Extract the (x, y) coordinate from the center of the cell holding the provided text.  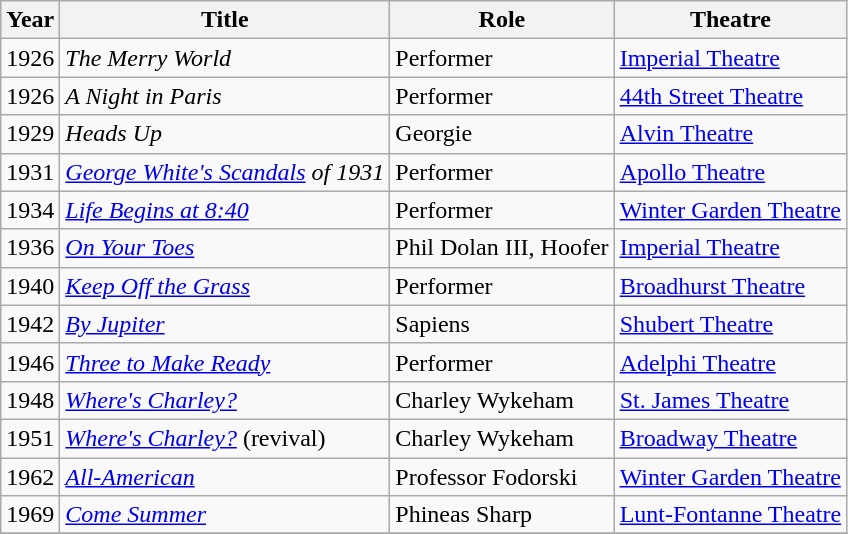
St. James Theatre (730, 400)
Life Begins at 8:40 (225, 210)
Three to Make Ready (225, 362)
Lunt-Fontanne Theatre (730, 515)
1931 (30, 172)
George White's Scandals of 1931 (225, 172)
1969 (30, 515)
By Jupiter (225, 324)
1951 (30, 438)
Sapiens (502, 324)
Keep Off the Grass (225, 286)
Where's Charley? (revival) (225, 438)
Heads Up (225, 134)
All-American (225, 477)
Year (30, 20)
Shubert Theatre (730, 324)
Title (225, 20)
1946 (30, 362)
Role (502, 20)
Come Summer (225, 515)
The Merry World (225, 58)
1940 (30, 286)
44th Street Theatre (730, 96)
Adelphi Theatre (730, 362)
Apollo Theatre (730, 172)
Alvin Theatre (730, 134)
1936 (30, 248)
Phineas Sharp (502, 515)
1934 (30, 210)
Georgie (502, 134)
Theatre (730, 20)
1948 (30, 400)
1942 (30, 324)
On Your Toes (225, 248)
1929 (30, 134)
Professor Fodorski (502, 477)
Broadway Theatre (730, 438)
1962 (30, 477)
Where's Charley? (225, 400)
A Night in Paris (225, 96)
Broadhurst Theatre (730, 286)
Phil Dolan III, Hoofer (502, 248)
